Return the (X, Y) coordinate for the center point of the cell that contains the specified text.  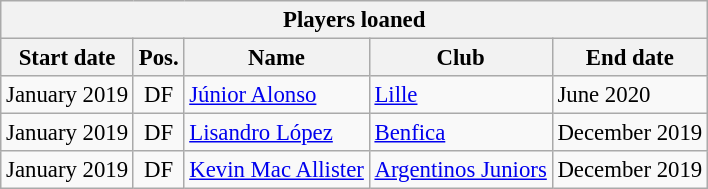
End date (630, 58)
Lisandro López (276, 133)
Júnior Alonso (276, 95)
Kevin Mac Allister (276, 170)
Argentinos Juniors (460, 170)
Pos. (158, 58)
Start date (68, 58)
June 2020 (630, 95)
Benfica (460, 133)
Club (460, 58)
Players loaned (354, 20)
Name (276, 58)
Lille (460, 95)
